From the cell containing the given text, extract its center point as (x, y) coordinate. 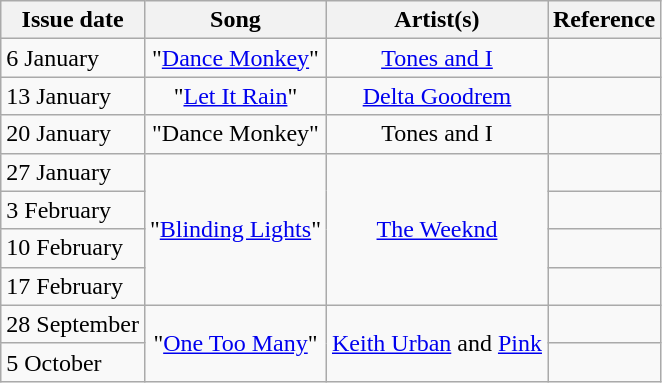
10 February (73, 248)
6 January (73, 58)
"One Too Many" (235, 343)
Issue date (73, 20)
Delta Goodrem (436, 96)
Reference (604, 20)
28 September (73, 324)
"Let It Rain" (235, 96)
"Blinding Lights" (235, 229)
17 February (73, 286)
3 February (73, 210)
20 January (73, 134)
Keith Urban and Pink (436, 343)
Song (235, 20)
5 October (73, 362)
Artist(s) (436, 20)
27 January (73, 172)
13 January (73, 96)
The Weeknd (436, 229)
